Find where the given text appears and provide that cell's center as [x, y] coordinate. 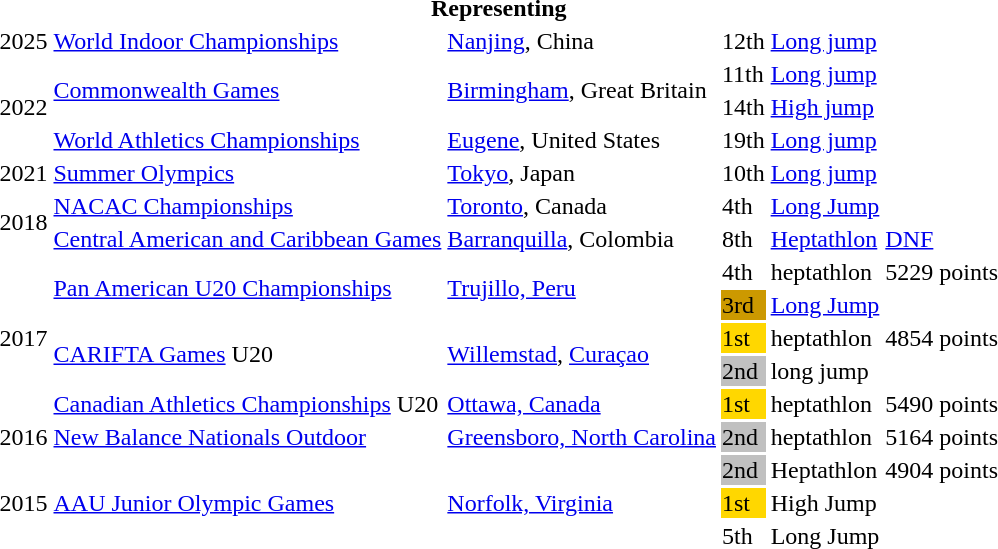
Birmingham, Great Britain [582, 90]
New Balance Nationals Outdoor [248, 437]
Canadian Athletics Championships U20 [248, 404]
Ottawa, Canada [582, 404]
8th [743, 239]
long jump [825, 371]
19th [743, 140]
Commonwealth Games [248, 90]
10th [743, 173]
Pan American U20 Championships [248, 288]
Greensboro, North Carolina [582, 437]
Summer Olympics [248, 173]
Willemstad, Curaçao [582, 354]
12th [743, 41]
NACAC Championships [248, 206]
Tokyo, Japan [582, 173]
High Jump [825, 503]
Nanjing, China [582, 41]
Central American and Caribbean Games [248, 239]
Eugene, United States [582, 140]
World Indoor Championships [248, 41]
Barranquilla, Colombia [582, 239]
World Athletics Championships [248, 140]
Toronto, Canada [582, 206]
11th [743, 74]
14th [743, 107]
CARIFTA Games U20 [248, 354]
High jump [825, 107]
Trujillo, Peru [582, 288]
3rd [743, 305]
